Determine the [X, Y] coordinate at the center of the cell enclosing the given text.  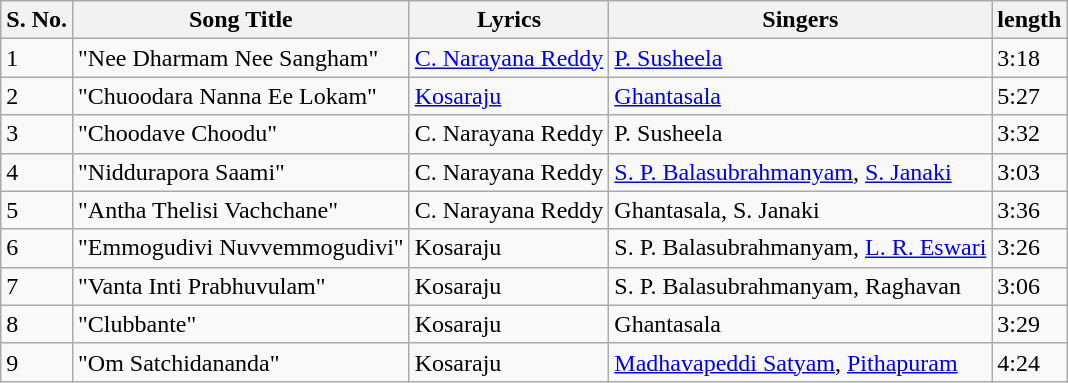
3 [37, 134]
3:18 [1030, 58]
S. P. Balasubrahmanyam, S. Janaki [800, 172]
Singers [800, 20]
S. P. Balasubrahmanyam, Raghavan [800, 286]
S. No. [37, 20]
"Niddurapora Saami" [240, 172]
8 [37, 324]
Song Title [240, 20]
"Antha Thelisi Vachchane" [240, 210]
4:24 [1030, 362]
3:03 [1030, 172]
S. P. Balasubrahmanyam, L. R. Eswari [800, 248]
Ghantasala, S. Janaki [800, 210]
"Om Satchidananda" [240, 362]
"Vanta Inti Prabhuvulam" [240, 286]
7 [37, 286]
Madhavapeddi Satyam, Pithapuram [800, 362]
length [1030, 20]
4 [37, 172]
5 [37, 210]
3:26 [1030, 248]
3:36 [1030, 210]
1 [37, 58]
2 [37, 96]
"Clubbante" [240, 324]
9 [37, 362]
6 [37, 248]
"Nee Dharmam Nee Sangham" [240, 58]
3:29 [1030, 324]
"Emmogudivi Nuvvemmogudivi" [240, 248]
5:27 [1030, 96]
3:32 [1030, 134]
"Chuoodara Nanna Ee Lokam" [240, 96]
"Choodave Choodu" [240, 134]
Lyrics [509, 20]
3:06 [1030, 286]
